Return the [x, y] coordinate for the center point of the cell that contains the specified text.  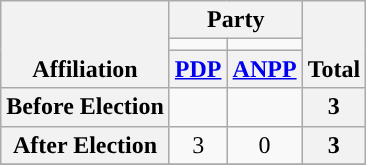
ANPP [264, 69]
Before Election [86, 107]
After Election [86, 145]
PDP [198, 69]
Affiliation [86, 44]
Party [236, 20]
Total [334, 44]
0 [264, 145]
